Return (x, y) of the center of cell containing provided text 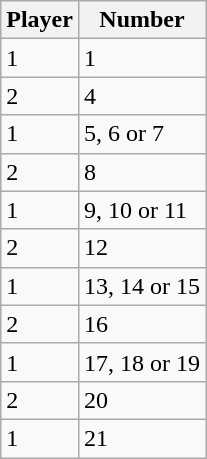
12 (142, 248)
16 (142, 324)
5, 6 or 7 (142, 134)
8 (142, 172)
4 (142, 96)
21 (142, 438)
20 (142, 400)
Number (142, 20)
13, 14 or 15 (142, 286)
Player (40, 20)
17, 18 or 19 (142, 362)
9, 10 or 11 (142, 210)
